Scan for the cell matching the given text and deliver its (x, y) coordinate at center. 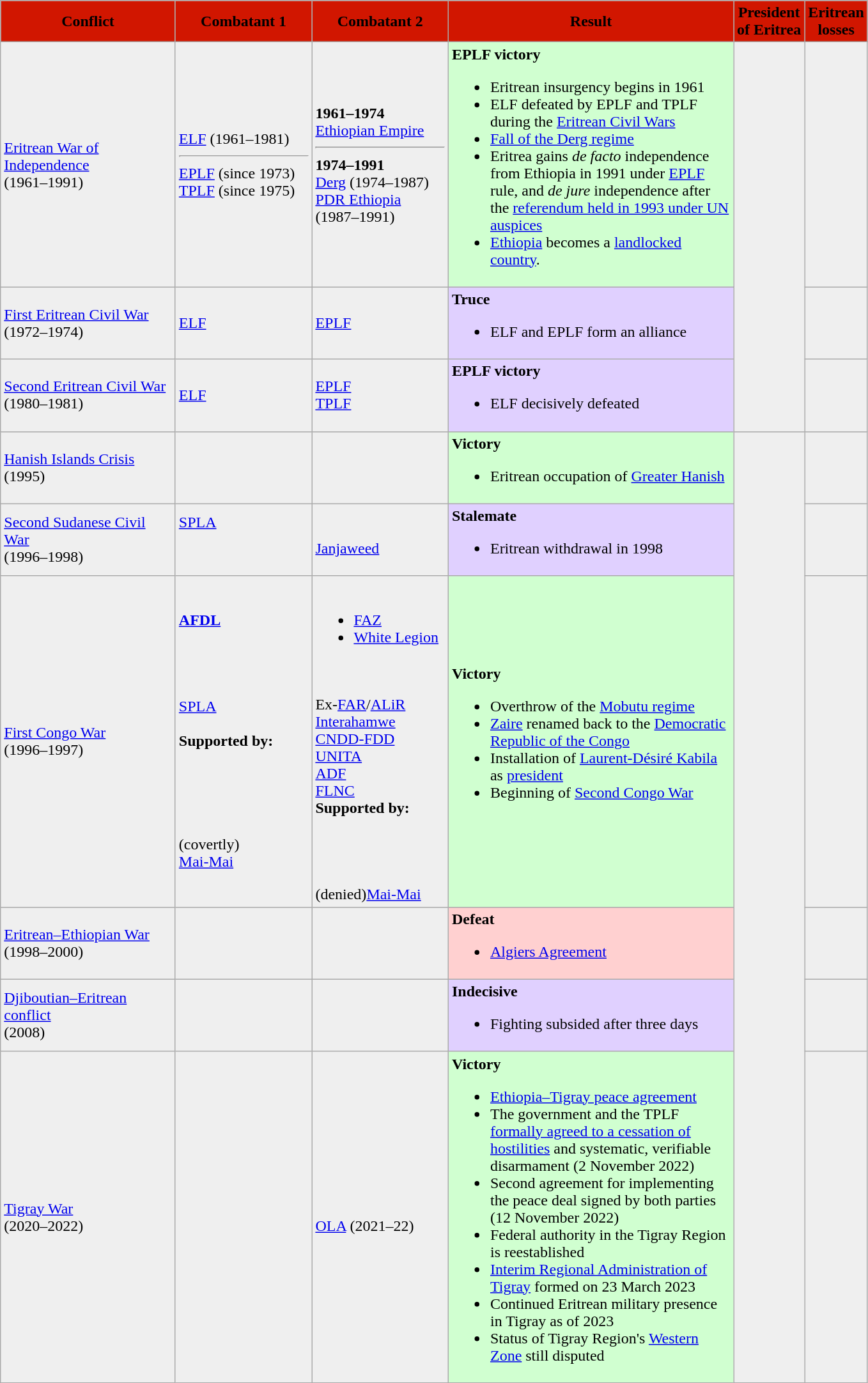
EPLF (380, 323)
Result (591, 22)
Janjaweed (380, 539)
Combatant 2 (380, 22)
First Congo War(1996–1997) (88, 741)
AFDL SPLASupported by: (covertly)Mai-Mai (244, 741)
Hanish Islands Crisis (1995) (88, 468)
TruceELF and EPLF form an alliance (591, 323)
Djiboutian–Eritrean conflict(2008) (88, 1015)
EPLF TPLF (380, 395)
Eritreanlosses (836, 22)
First Eritrean Civil War (1972–1974) (88, 323)
DefeatAlgiers Agreement (591, 943)
Combatant 1 (244, 22)
Eritrean War of Independence (1961–1991) (88, 165)
Conflict (88, 22)
Tigray War(2020–2022) (88, 1217)
VictoryEritrean occupation of Greater Hanish (591, 468)
1961–1974 Ethiopian Empire1974–1991 Derg (1974–1987) PDR Ethiopia (1987–1991) (380, 165)
ELF (1961–1981) EPLF (since 1973) TPLF (since 1975) (244, 165)
EPLF victoryELF decisively defeated (591, 395)
SPLA (244, 539)
Presidentof Eritrea (770, 22)
FAZWhite Legion Ex-FAR/ALiR Interahamwe CNDD-FDD UNITA ADF FLNCSupported by: (denied)Mai-Mai (380, 741)
Second Eritrean Civil War (1980–1981) (88, 395)
Second Sudanese Civil War (1996–1998) (88, 539)
Eritrean–Ethiopian War (1998–2000) (88, 943)
IndecisiveFighting subsided after three days (591, 1015)
StalemateEritrean withdrawal in 1998 (591, 539)
OLA (2021–22) (380, 1217)
